Capture the cell that displays the provided text and extract its [x, y] central coordinate. 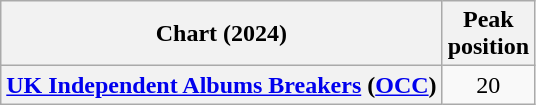
Peak position [488, 34]
UK Independent Albums Breakers (OCC) [222, 85]
Chart (2024) [222, 34]
20 [488, 85]
